Provide the (X, Y) coordinate of the cell's center where the given text is located.  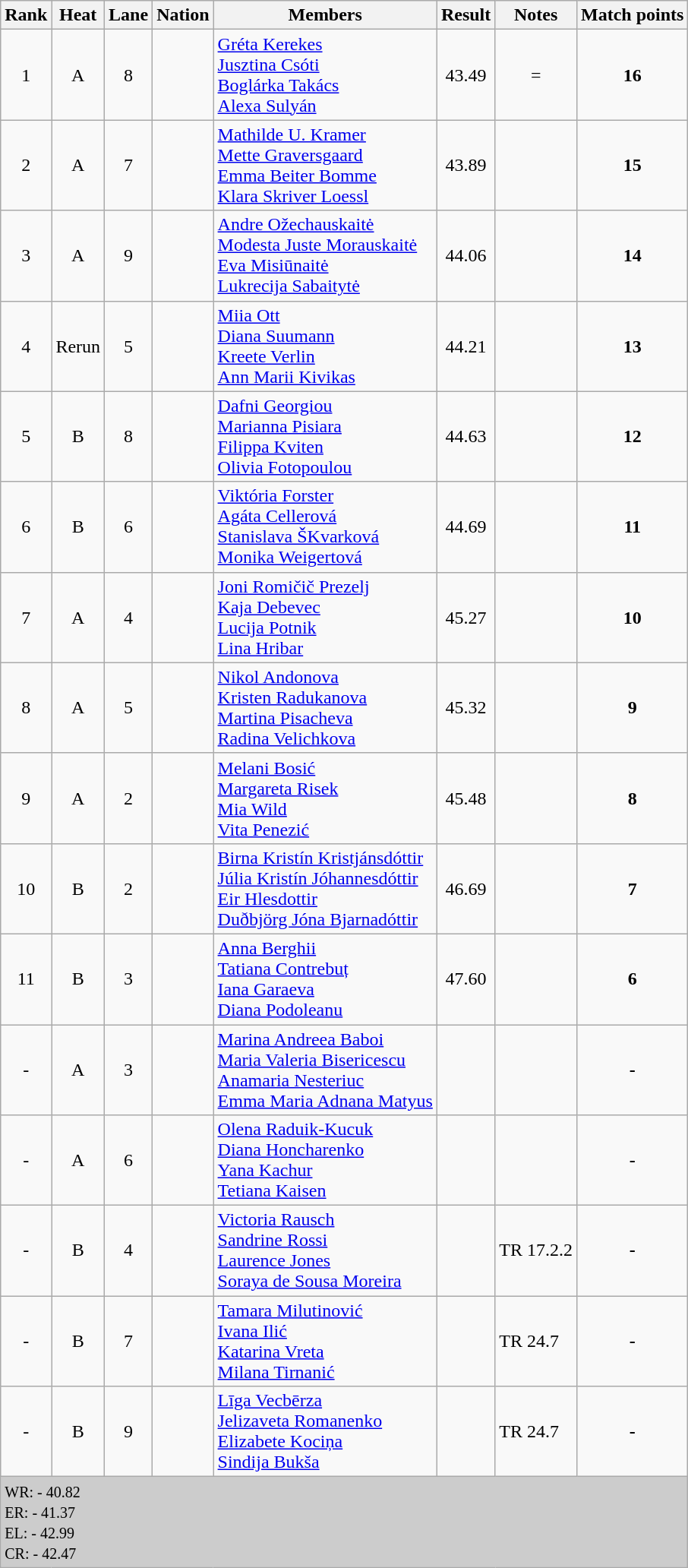
Tamara MilutinovićIvana IlićKatarina VretaMilana Tirnanić (325, 1342)
Heat (78, 15)
43.89 (466, 166)
44.06 (466, 255)
45.32 (466, 708)
1 (26, 74)
Andre OžechauskaitėModesta Juste MorauskaitėEva MisiūnaitėLukrecija Sabaitytė (325, 255)
Līga VecbērzaJelizaveta RomanenkoElizabete KociņaSindija Bukša (325, 1431)
Birna Kristín KristjánsdóttirJúlia Kristín JóhannesdóttirEir HlesdottirDuðbjörg Jóna Bjarnadóttir (325, 889)
13 (633, 346)
Miia OttDiana SuumannKreete VerlinAnn Marii Kivikas (325, 346)
Result (466, 15)
Rank (26, 15)
Nation (183, 15)
Nikol AndonovaKristen RadukanovaMartina PisachevaRadina Velichkova (325, 708)
44.63 (466, 436)
14 (633, 255)
= (536, 74)
Rerun (78, 346)
44.69 (466, 527)
Melani BosićMargareta RisekMia WildVita Penezić (325, 798)
12 (633, 436)
47.60 (466, 978)
16 (633, 74)
Olena Raduik-KucukDiana HoncharenkoYana KachurTetiana Kaisen (325, 1161)
Match points (633, 15)
46.69 (466, 889)
Anna BerghiiTatiana ContrebuțIana GaraevaDiana Podoleanu (325, 978)
Gréta KerekesJusztina CsótiBoglárka TakácsAlexa Sulyán (325, 74)
Mathilde U. KramerMette GraversgaardEmma Beiter BommeKlara Skriver Loessl (325, 166)
TR 17.2.2 (536, 1250)
44.21 (466, 346)
45.27 (466, 617)
Members (325, 15)
15 (633, 166)
Viktória ForsterAgáta CellerováStanislava ŠKvarkováMonika Weigertová (325, 527)
WR: - 40.82ER: - 41.37EL: - 42.99CR: - 42.47 (345, 1522)
Victoria RauschSandrine RossiLaurence JonesSoraya de Sousa Moreira (325, 1250)
43.49 (466, 74)
45.48 (466, 798)
Joni Romičič PrezeljKaja DebevecLucija PotnikLina Hribar (325, 617)
Dafni GeorgiouMarianna PisiaraFilippa KvitenOlivia Fotopoulou (325, 436)
Lane (129, 15)
Notes (536, 15)
Marina Andreea BaboiMaria Valeria BisericescuAnamaria NesteriucEmma Maria Adnana Matyus (325, 1070)
